Determine the (X, Y) coordinate at the center of the cell enclosing the given text.  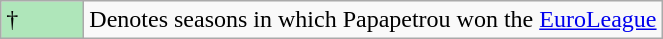
† (42, 20)
Denotes seasons in which Papapetrou won the EuroLeague (373, 20)
